Scan for the cell matching the given text and deliver its (X, Y) coordinate at center. 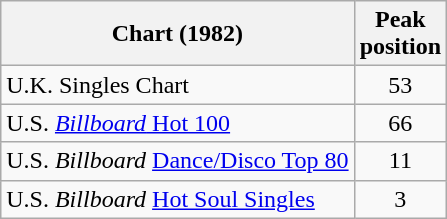
3 (400, 199)
U.S. Billboard Dance/Disco Top 80 (178, 161)
U.S. Billboard Hot Soul Singles (178, 199)
Chart (1982) (178, 34)
U.S. Billboard Hot 100 (178, 123)
U.K. Singles Chart (178, 85)
66 (400, 123)
Peakposition (400, 34)
11 (400, 161)
53 (400, 85)
